Scan for the cell matching the given text and deliver its [x, y] coordinate at center. 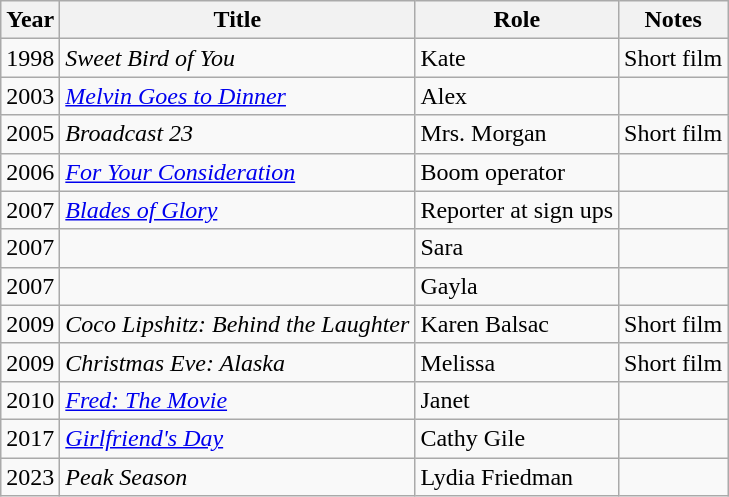
Mrs. Morgan [517, 134]
Notes [674, 20]
Coco Lipshitz: Behind the Laughter [238, 324]
Blades of Glory [238, 210]
Fred: The Movie [238, 400]
1998 [30, 58]
For Your Consideration [238, 172]
Melissa [517, 362]
Cathy Gile [517, 438]
Sweet Bird of You [238, 58]
Boom operator [517, 172]
2005 [30, 134]
Reporter at sign ups [517, 210]
Melvin Goes to Dinner [238, 96]
2006 [30, 172]
Janet [517, 400]
2017 [30, 438]
Lydia Friedman [517, 477]
2023 [30, 477]
Karen Balsac [517, 324]
Sara [517, 248]
Girlfriend's Day [238, 438]
Christmas Eve: Alaska [238, 362]
2010 [30, 400]
Gayla [517, 286]
Role [517, 20]
Alex [517, 96]
Title [238, 20]
Kate [517, 58]
Year [30, 20]
Peak Season [238, 477]
2003 [30, 96]
Broadcast 23 [238, 134]
